Provide the [x, y] coordinate of the cell's center where the given text is located.  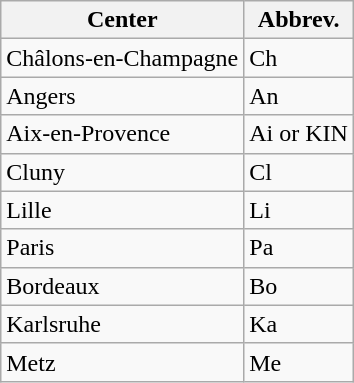
Pa [299, 248]
Li [299, 210]
Paris [122, 248]
Metz [122, 362]
Ch [299, 58]
Abbrev. [299, 20]
Châlons-en-Champagne [122, 58]
Angers [122, 96]
Ai or KIN [299, 134]
Aix-en-Provence [122, 134]
Ka [299, 324]
Karlsruhe [122, 324]
Cluny [122, 172]
Bo [299, 286]
Cl [299, 172]
Me [299, 362]
Lille [122, 210]
Bordeaux [122, 286]
Center [122, 20]
An [299, 96]
